Return [X, Y] of the center of cell containing provided text 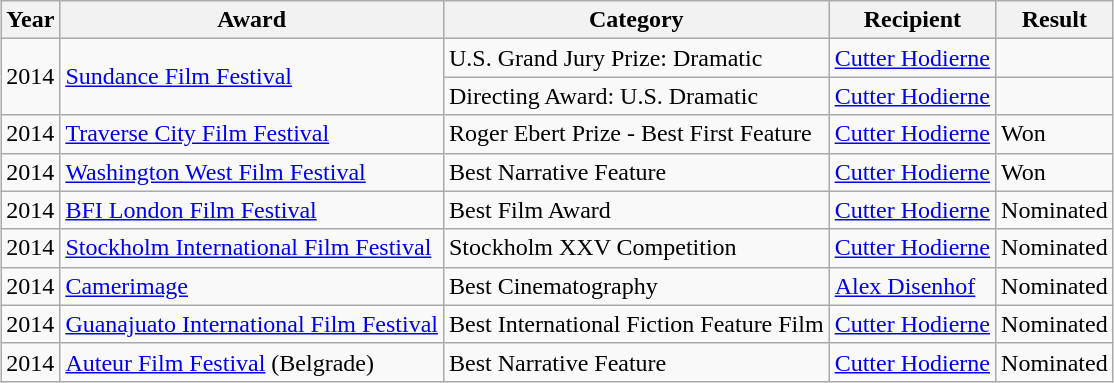
Best International Fiction Feature Film [636, 324]
U.S. Grand Jury Prize: Dramatic [636, 58]
Roger Ebert Prize - Best First Feature [636, 134]
Traverse City Film Festival [252, 134]
Auteur Film Festival (Belgrade) [252, 362]
Stockholm XXV Competition [636, 248]
Guanajuato International Film Festival [252, 324]
Result [1055, 20]
Stockholm International Film Festival [252, 248]
BFI London Film Festival [252, 210]
Washington West Film Festival [252, 172]
Award [252, 20]
Best Cinematography [636, 286]
Best Film Award [636, 210]
Directing Award: U.S. Dramatic [636, 96]
Alex Disenhof [912, 286]
Year [30, 20]
Sundance Film Festival [252, 77]
Category [636, 20]
Camerimage [252, 286]
Recipient [912, 20]
